Identify which cell holds the provided text, then report its [X, Y] central coordinate. 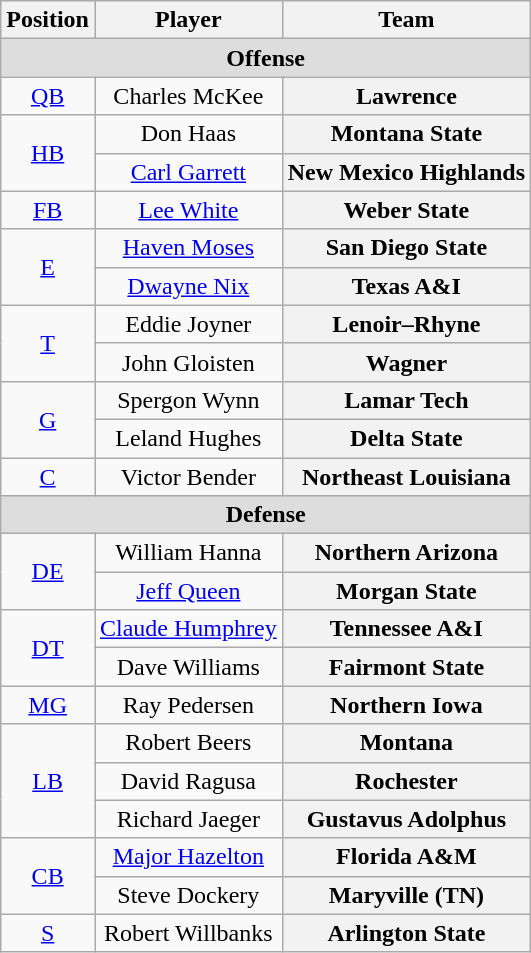
Delta State [406, 438]
Dwayne Nix [188, 286]
Northern Arizona [406, 553]
Maryville (TN) [406, 895]
Leland Hughes [188, 438]
Northeast Louisiana [406, 477]
Rochester [406, 781]
Wagner [406, 362]
Fairmont State [406, 667]
Montana State [406, 134]
Steve Dockery [188, 895]
C [48, 477]
MG [48, 705]
Richard Jaeger [188, 819]
Player [188, 20]
Texas A&I [406, 286]
San Diego State [406, 248]
Claude Humphrey [188, 629]
E [48, 267]
Spergon Wynn [188, 400]
Team [406, 20]
William Hanna [188, 553]
Northern Iowa [406, 705]
Ray Pedersen [188, 705]
QB [48, 96]
Arlington State [406, 933]
Lawrence [406, 96]
T [48, 343]
Lamar Tech [406, 400]
Gustavus Adolphus [406, 819]
John Gloisten [188, 362]
Montana [406, 743]
HB [48, 153]
Position [48, 20]
Weber State [406, 210]
Offense [266, 58]
Eddie Joyner [188, 324]
David Ragusa [188, 781]
DE [48, 572]
Morgan State [406, 591]
FB [48, 210]
Charles McKee [188, 96]
Major Hazelton [188, 857]
Robert Beers [188, 743]
Robert Willbanks [188, 933]
Don Haas [188, 134]
Jeff Queen [188, 591]
Victor Bender [188, 477]
Lenoir–Rhyne [406, 324]
CB [48, 876]
LB [48, 781]
New Mexico Highlands [406, 172]
Dave Williams [188, 667]
G [48, 419]
Tennessee A&I [406, 629]
Haven Moses [188, 248]
DT [48, 648]
Florida A&M [406, 857]
S [48, 933]
Carl Garrett [188, 172]
Lee White [188, 210]
Defense [266, 515]
